Return the [X, Y] coordinate for the center point of the cell that contains the specified text.  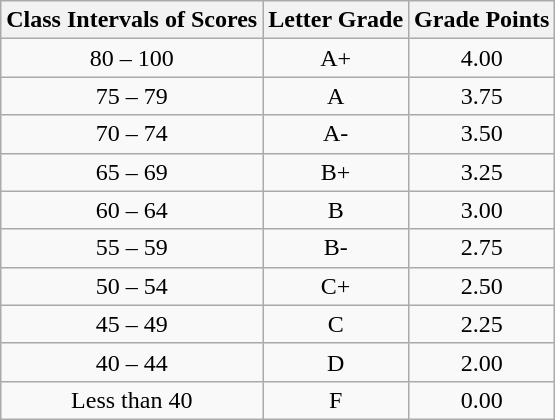
40 – 44 [132, 362]
70 – 74 [132, 134]
2.50 [482, 286]
C+ [336, 286]
D [336, 362]
4.00 [482, 58]
A+ [336, 58]
3.00 [482, 210]
65 – 69 [132, 172]
55 – 59 [132, 248]
Letter Grade [336, 20]
Grade Points [482, 20]
A- [336, 134]
3.75 [482, 96]
Less than 40 [132, 400]
Class Intervals of Scores [132, 20]
2.75 [482, 248]
45 – 49 [132, 324]
2.25 [482, 324]
3.25 [482, 172]
80 – 100 [132, 58]
60 – 64 [132, 210]
50 – 54 [132, 286]
0.00 [482, 400]
3.50 [482, 134]
C [336, 324]
75 – 79 [132, 96]
2.00 [482, 362]
F [336, 400]
B+ [336, 172]
B- [336, 248]
A [336, 96]
B [336, 210]
